Capture the cell that displays the provided text and extract its [x, y] central coordinate. 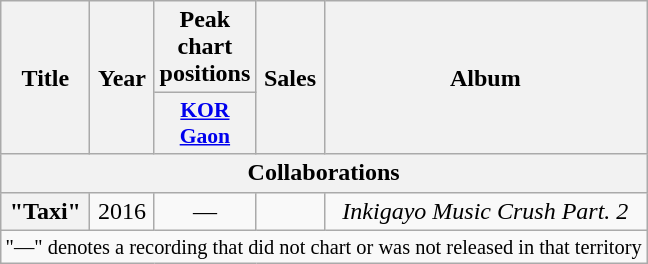
Inkigayo Music Crush Part. 2 [485, 211]
Sales [290, 78]
Album [485, 78]
2016 [122, 211]
Collaborations [324, 173]
"Taxi" [46, 211]
Year [122, 78]
Title [46, 78]
KORGaon [205, 124]
— [205, 211]
"—" denotes a recording that did not chart or was not released in that territory [324, 247]
Peak chartpositions [205, 47]
